For the text-containing cell, return its midpoint in (X, Y) coordinate format. 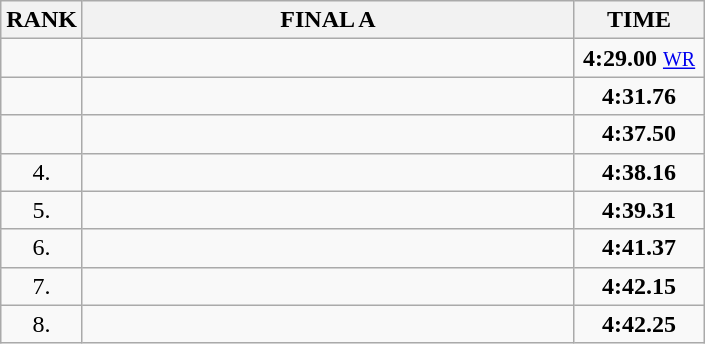
4. (42, 172)
4:31.76 (640, 96)
FINAL A (328, 20)
7. (42, 286)
4:39.31 (640, 210)
RANK (42, 20)
4:41.37 (640, 248)
8. (42, 324)
5. (42, 210)
TIME (640, 20)
6. (42, 248)
4:37.50 (640, 134)
4:42.25 (640, 324)
4:38.16 (640, 172)
4:42.15 (640, 286)
4:29.00 WR (640, 58)
